Capture the cell that displays the provided text and extract its (X, Y) central coordinate. 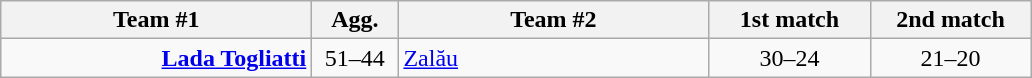
Team #1 (156, 20)
2nd match (950, 20)
Agg. (355, 20)
30–24 (790, 58)
Lada Togliatti (156, 58)
Zalău (554, 58)
Team #2 (554, 20)
51–44 (355, 58)
21–20 (950, 58)
1st match (790, 20)
